Determine the [x, y] coordinate at the center of the cell enclosing the given text.  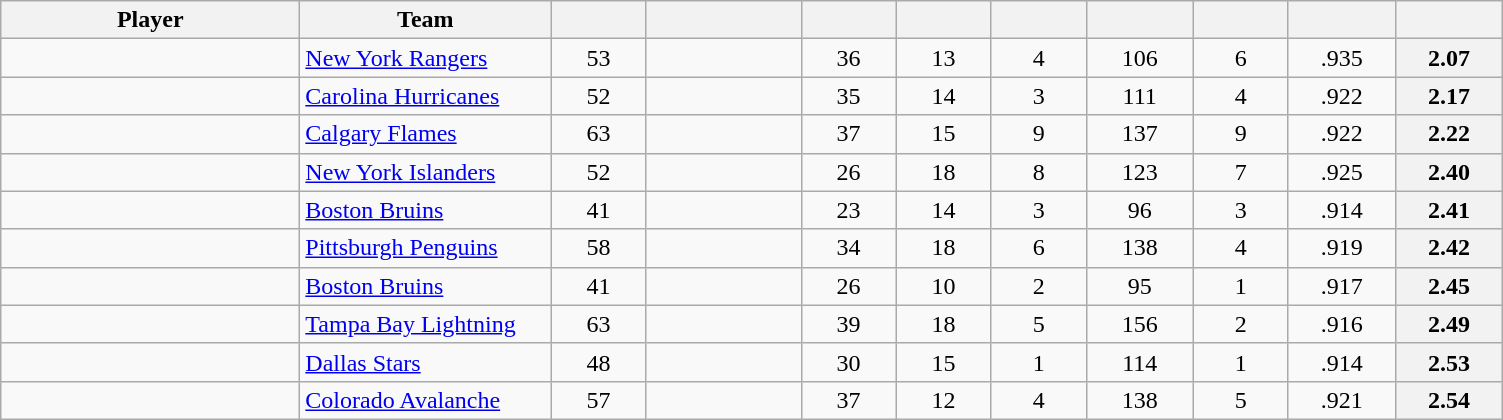
Colorado Avalanche [426, 400]
Team [426, 20]
7 [1240, 172]
New York Islanders [426, 172]
Tampa Bay Lightning [426, 324]
30 [848, 362]
57 [598, 400]
.921 [1342, 400]
48 [598, 362]
2.41 [1448, 210]
2.42 [1448, 248]
96 [1140, 210]
2.53 [1448, 362]
39 [848, 324]
2.22 [1448, 134]
10 [944, 286]
.919 [1342, 248]
156 [1140, 324]
137 [1140, 134]
34 [848, 248]
2.45 [1448, 286]
Pittsburgh Penguins [426, 248]
13 [944, 58]
114 [1140, 362]
111 [1140, 96]
36 [848, 58]
106 [1140, 58]
95 [1140, 286]
23 [848, 210]
2.40 [1448, 172]
.925 [1342, 172]
123 [1140, 172]
8 [1038, 172]
53 [598, 58]
35 [848, 96]
.917 [1342, 286]
2.17 [1448, 96]
2.07 [1448, 58]
12 [944, 400]
.935 [1342, 58]
2.49 [1448, 324]
.916 [1342, 324]
58 [598, 248]
Player [150, 20]
New York Rangers [426, 58]
Carolina Hurricanes [426, 96]
Calgary Flames [426, 134]
Dallas Stars [426, 362]
2.54 [1448, 400]
